Find where the given text appears and provide that cell's center as (X, Y) coordinate. 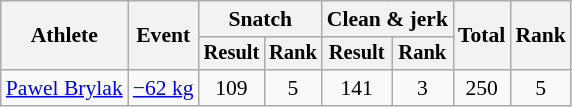
250 (482, 88)
Event (164, 36)
Athlete (64, 36)
109 (232, 88)
Clean & jerk (388, 19)
Total (482, 36)
−62 kg (164, 88)
Pawel Brylak (64, 88)
141 (357, 88)
Snatch (260, 19)
3 (422, 88)
